Find where the given text appears and provide that cell's center as [x, y] coordinate. 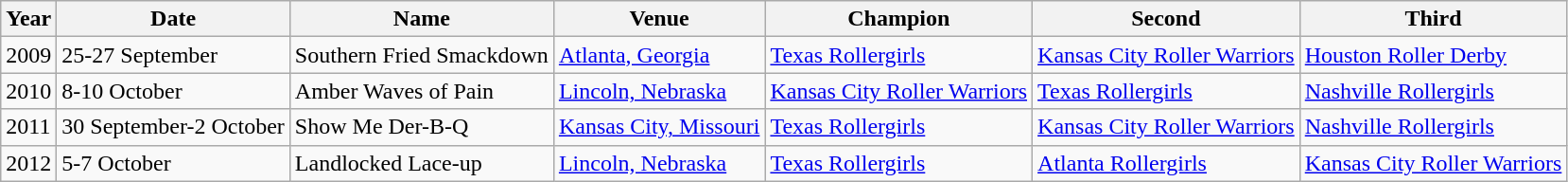
Year [28, 19]
Amber Waves of Pain [422, 91]
8-10 October [174, 91]
2009 [28, 55]
Venue [659, 19]
Third [1434, 19]
30 September-2 October [174, 127]
2012 [28, 163]
Name [422, 19]
Champion [898, 19]
Southern Fried Smackdown [422, 55]
Date [174, 19]
Second [1167, 19]
Atlanta, Georgia [659, 55]
Kansas City, Missouri [659, 127]
Landlocked Lace-up [422, 163]
25-27 September [174, 55]
5-7 October [174, 163]
2010 [28, 91]
Houston Roller Derby [1434, 55]
Atlanta Rollergirls [1167, 163]
2011 [28, 127]
Show Me Der-B-Q [422, 127]
